Identify which cell holds the provided text, then report its [x, y] central coordinate. 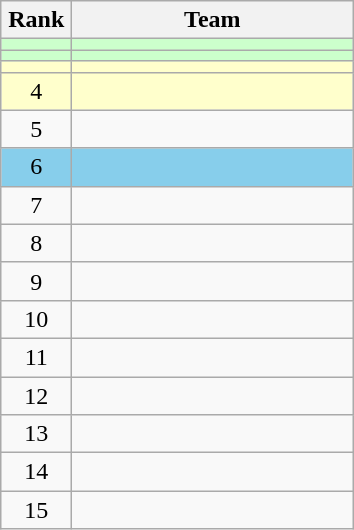
4 [36, 91]
13 [36, 434]
14 [36, 472]
Team [212, 20]
15 [36, 510]
12 [36, 395]
7 [36, 205]
5 [36, 129]
Rank [36, 20]
9 [36, 281]
10 [36, 319]
11 [36, 357]
6 [36, 167]
8 [36, 243]
